Scan for the cell matching the given text and deliver its (X, Y) coordinate at center. 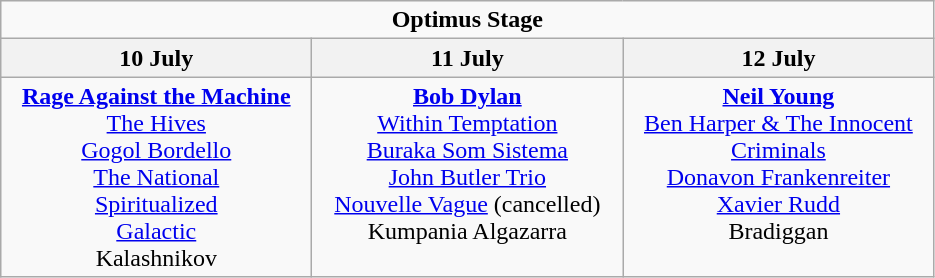
10 July (156, 58)
Rage Against the MachineThe HivesGogol BordelloThe NationalSpiritualizedGalacticKalashnikov (156, 177)
Neil YoungBen Harper & The Innocent CriminalsDonavon FrankenreiterXavier RuddBradiggan (778, 177)
12 July (778, 58)
Bob DylanWithin TemptationBuraka Som SistemaJohn Butler TrioNouvelle Vague (cancelled)Kumpania Algazarra (468, 177)
Optimus Stage (468, 20)
11 July (468, 58)
